Output the [x, y] coordinate of the center of the cell containing the given text.  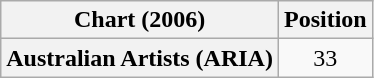
Position [325, 20]
Australian Artists (ARIA) [140, 58]
33 [325, 58]
Chart (2006) [140, 20]
